Return [x, y] of the center of cell containing provided text 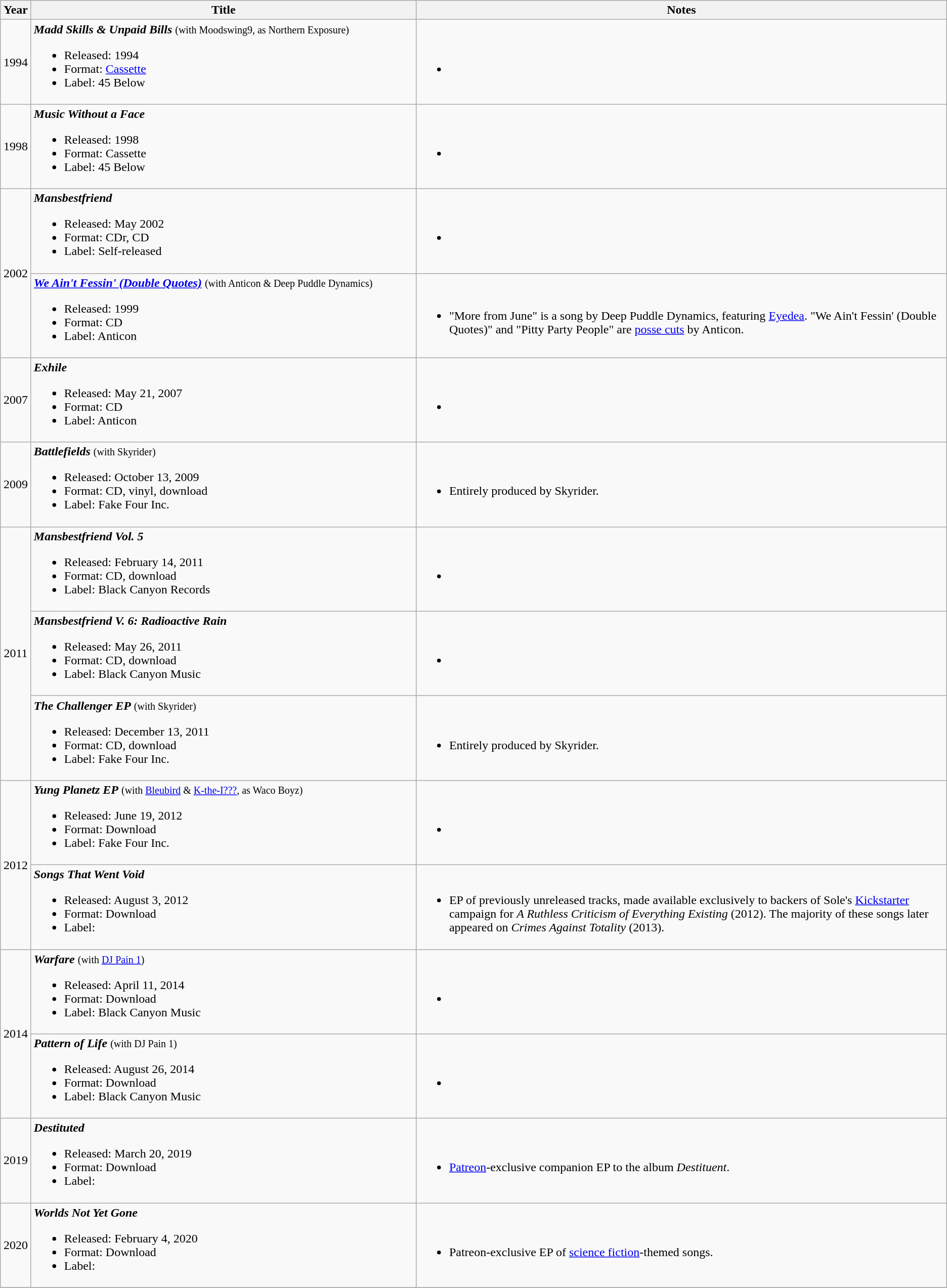
2011 [16, 654]
DestitutedReleased: March 20, 2019Format: DownloadLabel: [224, 1161]
Notes [681, 10]
Year [16, 10]
Pattern of Life (with DJ Pain 1)Released: August 26, 2014Format: DownloadLabel: Black Canyon Music [224, 1077]
Patreon-exclusive companion EP to the album Destituent. [681, 1161]
Madd Skills & Unpaid Bills (with Moodswing9, as Northern Exposure)Released: 1994Format: CassetteLabel: 45 Below [224, 62]
Music Without a FaceReleased: 1998Format: CassetteLabel: 45 Below [224, 147]
Mansbestfriend Vol. 5Released: February 14, 2011Format: CD, downloadLabel: Black Canyon Records [224, 569]
Yung Planetz EP (with Bleubird & K-the-I???, as Waco Boyz)Released: June 19, 2012Format: DownloadLabel: Fake Four Inc. [224, 823]
ExhileReleased: May 21, 2007Format: CDLabel: Anticon [224, 400]
1994 [16, 62]
We Ain't Fessin' (Double Quotes) (with Anticon & Deep Puddle Dynamics)Released: 1999Format: CDLabel: Anticon [224, 316]
2020 [16, 1246]
Warfare (with DJ Pain 1)Released: April 11, 2014Format: DownloadLabel: Black Canyon Music [224, 992]
Worlds Not Yet GoneReleased: February 4, 2020Format: DownloadLabel: [224, 1246]
2012 [16, 865]
1998 [16, 147]
2002 [16, 273]
MansbestfriendReleased: May 2002Format: CDr, CDLabel: Self-released [224, 231]
2019 [16, 1161]
Patreon-exclusive EP of science fiction-themed songs. [681, 1246]
The Challenger EP (with Skyrider)Released: December 13, 2011Format: CD, downloadLabel: Fake Four Inc. [224, 738]
Mansbestfriend V. 6: Radioactive RainReleased: May 26, 2011Format: CD, downloadLabel: Black Canyon Music [224, 654]
2014 [16, 1034]
Songs That Went VoidReleased: August 3, 2012Format: DownloadLabel: [224, 907]
2007 [16, 400]
Title [224, 10]
2009 [16, 485]
Battlefields (with Skyrider)Released: October 13, 2009Format: CD, vinyl, downloadLabel: Fake Four Inc. [224, 485]
